Return the (x, y) coordinate for the center point of the cell that contains the specified text.  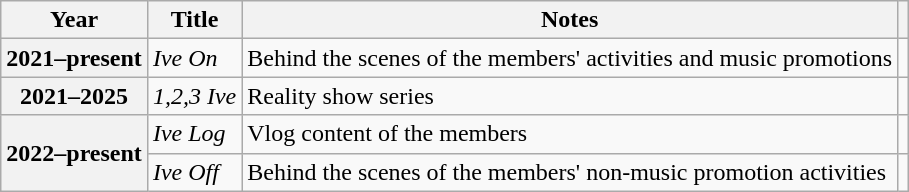
Behind the scenes of the members' non-music promotion activities (570, 172)
2022–present (74, 153)
Ive On (194, 58)
Notes (570, 20)
Year (74, 20)
2021–present (74, 58)
Behind the scenes of the members' activities and music promotions (570, 58)
Reality show series (570, 96)
Ive Off (194, 172)
1,2,3 Ive (194, 96)
Title (194, 20)
Ive Log (194, 134)
Vlog content of the members (570, 134)
2021–2025 (74, 96)
